Return the (x, y) coordinate for the center point of the cell that contains the specified text.  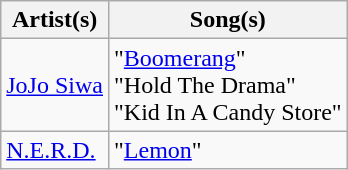
Song(s) (228, 20)
Artist(s) (55, 20)
"Lemon" (228, 150)
"Boomerang""Hold The Drama""Kid In A Candy Store" (228, 85)
JoJo Siwa (55, 85)
N.E.R.D. (55, 150)
